Return the [X, Y] coordinate for the center point of the cell that contains the specified text.  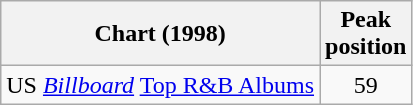
59 [366, 85]
Chart (1998) [160, 34]
US Billboard Top R&B Albums [160, 85]
Peakposition [366, 34]
